Scan for the cell matching the given text and deliver its (x, y) coordinate at center. 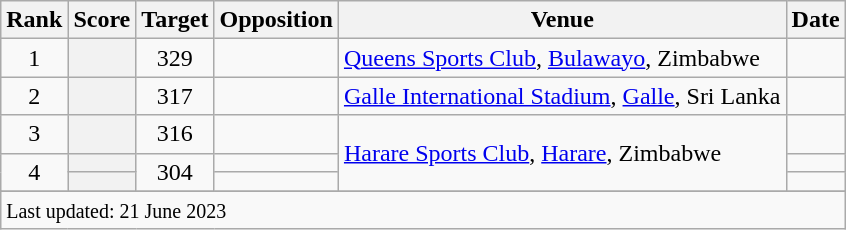
3 (34, 134)
2 (34, 96)
Queens Sports Club, Bulawayo, Zimbabwe (562, 58)
304 (175, 172)
Venue (562, 20)
1 (34, 58)
Score (102, 20)
4 (34, 172)
Rank (34, 20)
Date (816, 20)
317 (175, 96)
329 (175, 58)
Target (175, 20)
Harare Sports Club, Harare, Zimbabwe (562, 153)
Opposition (276, 20)
Galle International Stadium, Galle, Sri Lanka (562, 96)
Last updated: 21 June 2023 (423, 210)
316 (175, 134)
